Identify which cell holds the provided text, then report its (x, y) central coordinate. 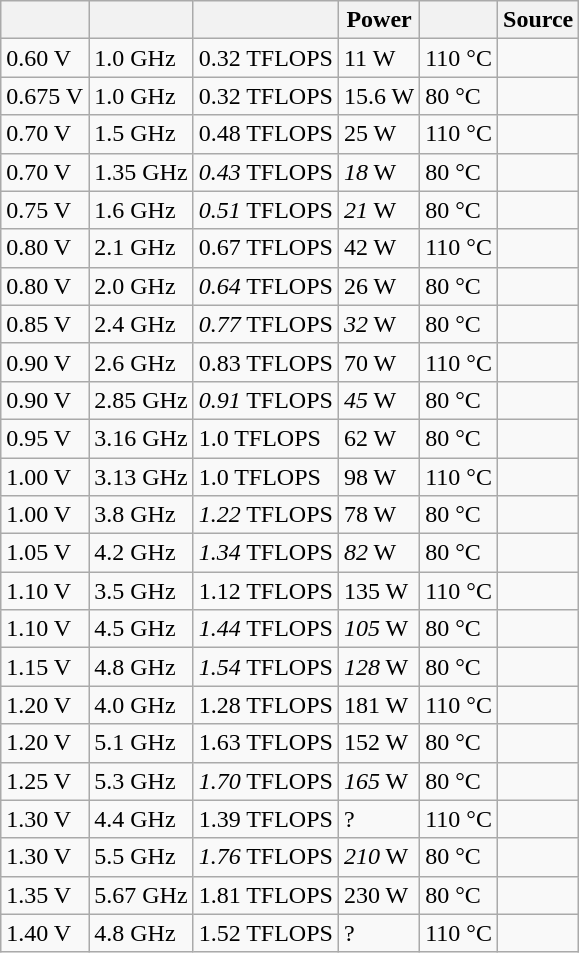
18 W (378, 172)
1.22 TFLOPS (266, 515)
21 W (378, 210)
1.76 TFLOPS (266, 857)
25 W (378, 134)
1.54 TFLOPS (266, 667)
165 W (378, 781)
5.5 GHz (141, 857)
0.67 TFLOPS (266, 248)
70 W (378, 362)
1.81 TFLOPS (266, 895)
0.43 TFLOPS (266, 172)
105 W (378, 629)
1.12 TFLOPS (266, 591)
181 W (378, 705)
4.2 GHz (141, 553)
3.13 GHz (141, 477)
45 W (378, 400)
0.91 TFLOPS (266, 400)
Power (378, 20)
0.77 TFLOPS (266, 324)
1.35 V (45, 895)
62 W (378, 438)
3.8 GHz (141, 515)
0.83 TFLOPS (266, 362)
1.35 GHz (141, 172)
1.5 GHz (141, 134)
0.95 V (45, 438)
Source (538, 20)
1.44 TFLOPS (266, 629)
1.39 TFLOPS (266, 819)
1.40 V (45, 933)
3.16 GHz (141, 438)
1.70 TFLOPS (266, 781)
42 W (378, 248)
135 W (378, 591)
4.0 GHz (141, 705)
2.4 GHz (141, 324)
1.34 TFLOPS (266, 553)
3.5 GHz (141, 591)
0.85 V (45, 324)
0.64 TFLOPS (266, 286)
4.4 GHz (141, 819)
2.6 GHz (141, 362)
1.28 TFLOPS (266, 705)
210 W (378, 857)
152 W (378, 743)
2.0 GHz (141, 286)
2.1 GHz (141, 248)
0.51 TFLOPS (266, 210)
1.63 TFLOPS (266, 743)
98 W (378, 477)
5.3 GHz (141, 781)
82 W (378, 553)
230 W (378, 895)
5.67 GHz (141, 895)
0.75 V (45, 210)
1.6 GHz (141, 210)
1.25 V (45, 781)
128 W (378, 667)
0.48 TFLOPS (266, 134)
11 W (378, 58)
15.6 W (378, 96)
1.05 V (45, 553)
0.60 V (45, 58)
1.15 V (45, 667)
32 W (378, 324)
78 W (378, 515)
2.85 GHz (141, 400)
1.52 TFLOPS (266, 933)
0.675 V (45, 96)
5.1 GHz (141, 743)
4.5 GHz (141, 629)
26 W (378, 286)
